Identify which cell holds the provided text, then report its (X, Y) central coordinate. 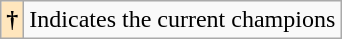
Indicates the current champions (182, 20)
† (12, 20)
